Capture the cell that displays the provided text and extract its (x, y) central coordinate. 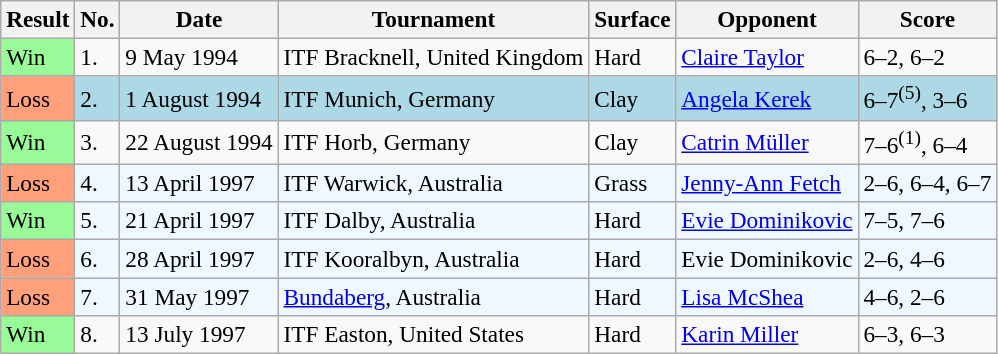
Score (928, 19)
2. (98, 98)
8. (98, 334)
22 August 1994 (199, 142)
6–7(5), 3–6 (928, 98)
6–3, 6–3 (928, 334)
9 May 1994 (199, 57)
Surface (632, 19)
Opponent (767, 19)
2–6, 6–4, 6–7 (928, 183)
Catrin Müller (767, 142)
28 April 1997 (199, 258)
No. (98, 19)
1 August 1994 (199, 98)
31 May 1997 (199, 296)
7–6(1), 6–4 (928, 142)
3. (98, 142)
ITF Kooralbyn, Australia (434, 258)
Result (38, 19)
1. (98, 57)
Lisa McShea (767, 296)
Grass (632, 183)
7–5, 7–6 (928, 221)
Date (199, 19)
4. (98, 183)
13 April 1997 (199, 183)
4–6, 2–6 (928, 296)
Jenny-Ann Fetch (767, 183)
Bundaberg, Australia (434, 296)
ITF Horb, Germany (434, 142)
ITF Warwick, Australia (434, 183)
ITF Munich, Germany (434, 98)
ITF Bracknell, United Kingdom (434, 57)
6–2, 6–2 (928, 57)
Karin Miller (767, 334)
6. (98, 258)
5. (98, 221)
ITF Dalby, Australia (434, 221)
ITF Easton, United States (434, 334)
Angela Kerek (767, 98)
Tournament (434, 19)
2–6, 4–6 (928, 258)
13 July 1997 (199, 334)
21 April 1997 (199, 221)
Claire Taylor (767, 57)
7. (98, 296)
